Return [x, y] of the center of cell containing provided text 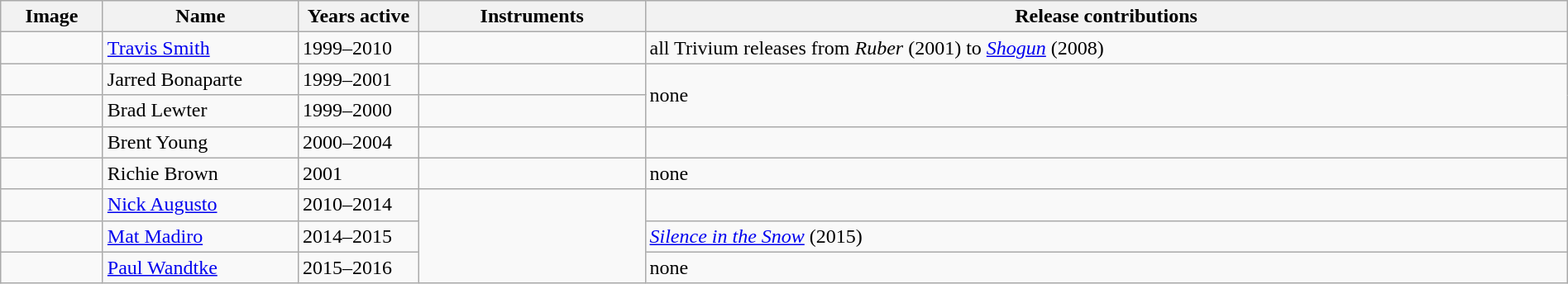
Brent Young [200, 142]
2014–2015 [358, 236]
Name [200, 17]
1999–2001 [358, 79]
Richie Brown [200, 173]
1999–2000 [358, 111]
2000–2004 [358, 142]
Years active [358, 17]
Paul Wandtke [200, 267]
Mat Madiro [200, 236]
all Trivium releases from Ruber (2001) to Shogun (2008) [1107, 48]
Silence in the Snow (2015) [1107, 236]
2015–2016 [358, 267]
Jarred Bonaparte [200, 79]
1999–2010 [358, 48]
Instruments [532, 17]
2010–2014 [358, 205]
Brad Lewter [200, 111]
Release contributions [1107, 17]
Nick Augusto [200, 205]
Travis Smith [200, 48]
Image [52, 17]
2001 [358, 173]
